Determine the (X, Y) coordinate at the center of the cell enclosing the given text.  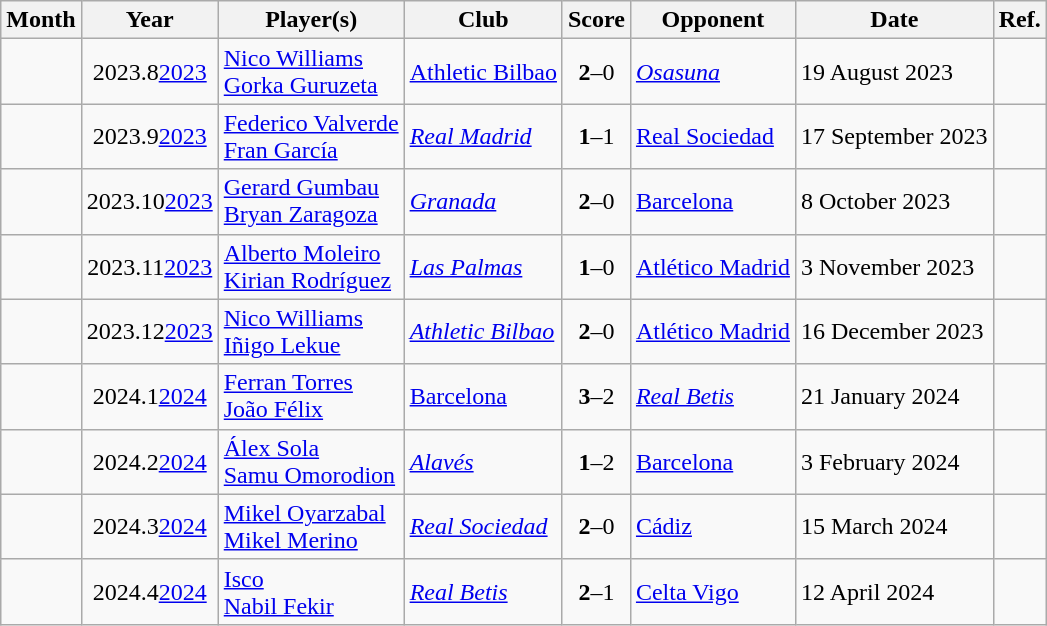
Isco Nabil Fekir (311, 592)
Player(s) (311, 20)
Osasuna (712, 72)
21 January 2024 (894, 396)
1–1 (596, 136)
12 April 2024 (894, 592)
2023.112023 (150, 266)
Cádiz (712, 526)
2023.122023 (150, 332)
17 September 2023 (894, 136)
2–1 (596, 592)
Real Madrid (483, 136)
Alavés (483, 462)
Year (150, 20)
2024.22024 (150, 462)
Mikel Oyarzabal Mikel Merino (311, 526)
Date (894, 20)
2024.32024 (150, 526)
Nico Williams Gorka Guruzeta (311, 72)
Alberto Moleiro Kirian Rodríguez (311, 266)
1–0 (596, 266)
8 October 2023 (894, 202)
Granada (483, 202)
3 February 2024 (894, 462)
2024.12024 (150, 396)
Ref. (1020, 20)
Month (41, 20)
2023.82023 (150, 72)
Álex Sola Samu Omorodion (311, 462)
1–2 (596, 462)
Nico Williams Iñigo Lekue (311, 332)
Opponent (712, 20)
Score (596, 20)
3–2 (596, 396)
19 August 2023 (894, 72)
Club (483, 20)
16 December 2023 (894, 332)
Federico Valverde Fran García (311, 136)
2024.42024 (150, 592)
Las Palmas (483, 266)
Ferran Torres João Félix (311, 396)
2023.102023 (150, 202)
15 March 2024 (894, 526)
3 November 2023 (894, 266)
Celta Vigo (712, 592)
2023.92023 (150, 136)
Gerard Gumbau Bryan Zaragoza (311, 202)
